Pinpoint the cell where the given text exists, returning its [X, Y] midpoint coordinate. 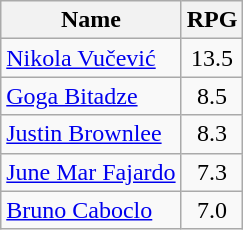
7.3 [212, 172]
June Mar Fajardo [91, 172]
13.5 [212, 58]
7.0 [212, 210]
Justin Brownlee [91, 134]
Goga Bitadze [91, 96]
RPG [212, 20]
8.3 [212, 134]
Bruno Caboclo [91, 210]
Name [91, 20]
8.5 [212, 96]
Nikola Vučević [91, 58]
